Search for the cell housing the specified text and yield its [X, Y] center coordinate. 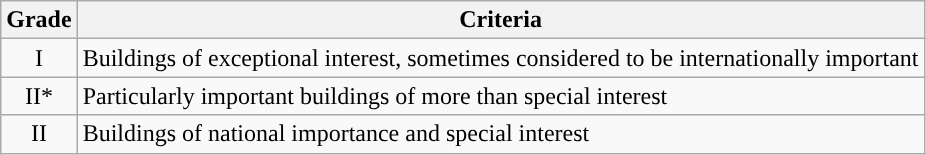
Particularly important buildings of more than special interest [500, 96]
II* [39, 96]
Buildings of national importance and special interest [500, 134]
Buildings of exceptional interest, sometimes considered to be internationally important [500, 58]
I [39, 58]
Grade [39, 20]
Criteria [500, 20]
II [39, 134]
